Detect which cell encompasses the target text, then output its (X, Y) center coordinate. 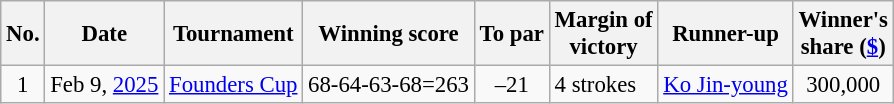
Runner-up (726, 34)
Tournament (234, 34)
–21 (512, 85)
1 (23, 85)
300,000 (843, 85)
4 strokes (604, 85)
Date (104, 34)
To par (512, 34)
Founders Cup (234, 85)
Feb 9, 2025 (104, 85)
Margin ofvictory (604, 34)
68-64-63-68=263 (389, 85)
Ko Jin-young (726, 85)
No. (23, 34)
Winning score (389, 34)
Winner'sshare ($) (843, 34)
